Locate the cell with the specified text and output its (X, Y) center coordinate. 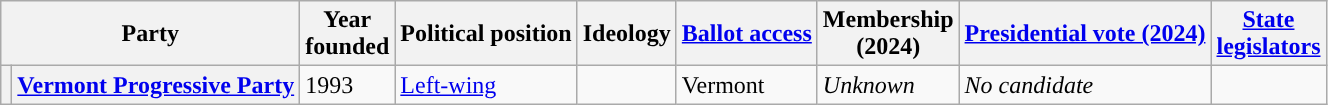
Yearfounded (348, 34)
Presidential vote (2024) (1085, 34)
Ideology (626, 34)
Vermont Progressive Party (156, 85)
Ballot access (746, 34)
Statelegislators (1268, 34)
Political position (486, 34)
Left-wing (486, 85)
Unknown (888, 85)
Party (150, 34)
Vermont (746, 85)
1993 (348, 85)
Membership(2024) (888, 34)
No candidate (1085, 85)
